Find where the given text appears and provide that cell's center as (x, y) coordinate. 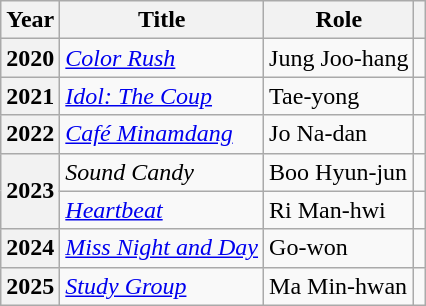
Go-won (339, 248)
Year (30, 20)
Idol: The Coup (162, 96)
2021 (30, 96)
Title (162, 20)
Role (339, 20)
Study Group (162, 286)
Boo Hyun-jun (339, 172)
2020 (30, 58)
Jo Na-dan (339, 134)
Sound Candy (162, 172)
Ma Min-hwan (339, 286)
Heartbeat (162, 210)
2025 (30, 286)
2023 (30, 191)
Ri Man-hwi (339, 210)
2024 (30, 248)
Jung Joo-hang (339, 58)
Tae-yong (339, 96)
Miss Night and Day (162, 248)
Café Minamdang (162, 134)
Color Rush (162, 58)
2022 (30, 134)
